Return (X, Y) of the center of cell containing provided text 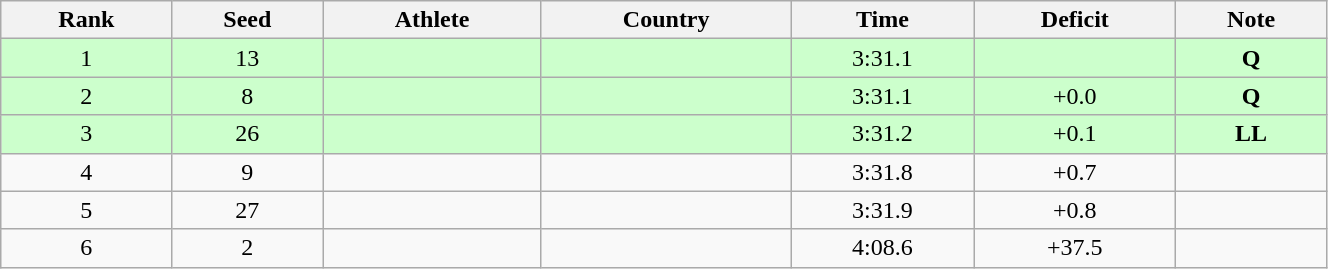
Time (882, 20)
3:31.8 (882, 172)
Deficit (1075, 20)
9 (248, 172)
1 (86, 58)
27 (248, 210)
26 (248, 134)
5 (86, 210)
LL (1252, 134)
4:08.6 (882, 248)
Country (666, 20)
8 (248, 96)
Rank (86, 20)
+37.5 (1075, 248)
+0.1 (1075, 134)
Note (1252, 20)
+0.8 (1075, 210)
+0.7 (1075, 172)
Seed (248, 20)
6 (86, 248)
3 (86, 134)
+0.0 (1075, 96)
3:31.2 (882, 134)
13 (248, 58)
4 (86, 172)
Athlete (432, 20)
3:31.9 (882, 210)
